Provide the [X, Y] coordinate of the cell's center where the given text is located.  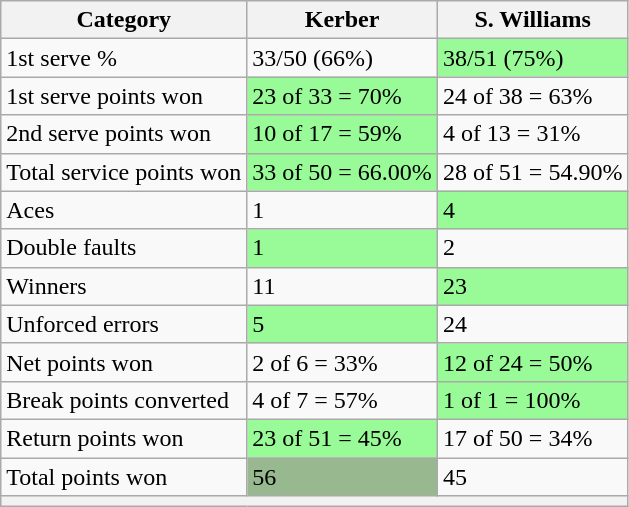
23 of 51 = 45% [342, 438]
23 [532, 286]
Category [124, 20]
S. Williams [532, 20]
11 [342, 286]
4 of 7 = 57% [342, 400]
2 [532, 248]
Winners [124, 286]
Total points won [124, 477]
24 [532, 324]
Aces [124, 210]
Break points converted [124, 400]
38/51 (75%) [532, 58]
Kerber [342, 20]
45 [532, 477]
4 of 13 = 31% [532, 134]
1st serve points won [124, 96]
Unforced errors [124, 324]
56 [342, 477]
1st serve % [124, 58]
2nd serve points won [124, 134]
24 of 38 = 63% [532, 96]
Return points won [124, 438]
4 [532, 210]
2 of 6 = 33% [342, 362]
28 of 51 = 54.90% [532, 172]
23 of 33 = 70% [342, 96]
33 of 50 = 66.00% [342, 172]
17 of 50 = 34% [532, 438]
1 of 1 = 100% [532, 400]
12 of 24 = 50% [532, 362]
Net points won [124, 362]
33/50 (66%) [342, 58]
Total service points won [124, 172]
Double faults [124, 248]
10 of 17 = 59% [342, 134]
5 [342, 324]
